Capture the cell that displays the provided text and extract its (x, y) central coordinate. 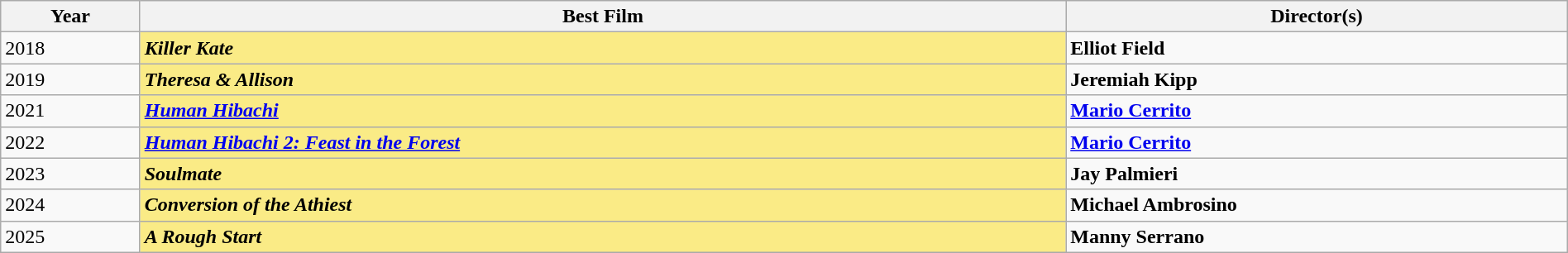
Jeremiah Kipp (1317, 79)
Soulmate (602, 174)
Year (70, 17)
2024 (70, 205)
2023 (70, 174)
Human Hibachi 2: Feast in the Forest (602, 142)
2022 (70, 142)
Elliot Field (1317, 48)
Best Film (602, 17)
Theresa & Allison (602, 79)
Director(s) (1317, 17)
Michael Ambrosino (1317, 205)
2018 (70, 48)
2025 (70, 236)
Conversion of the Athiest (602, 205)
Human Hibachi (602, 111)
2019 (70, 79)
Manny Serrano (1317, 236)
2021 (70, 111)
A Rough Start (602, 236)
Killer Kate (602, 48)
Jay Palmieri (1317, 174)
